Output the [X, Y] coordinate of the center of the cell containing the given text.  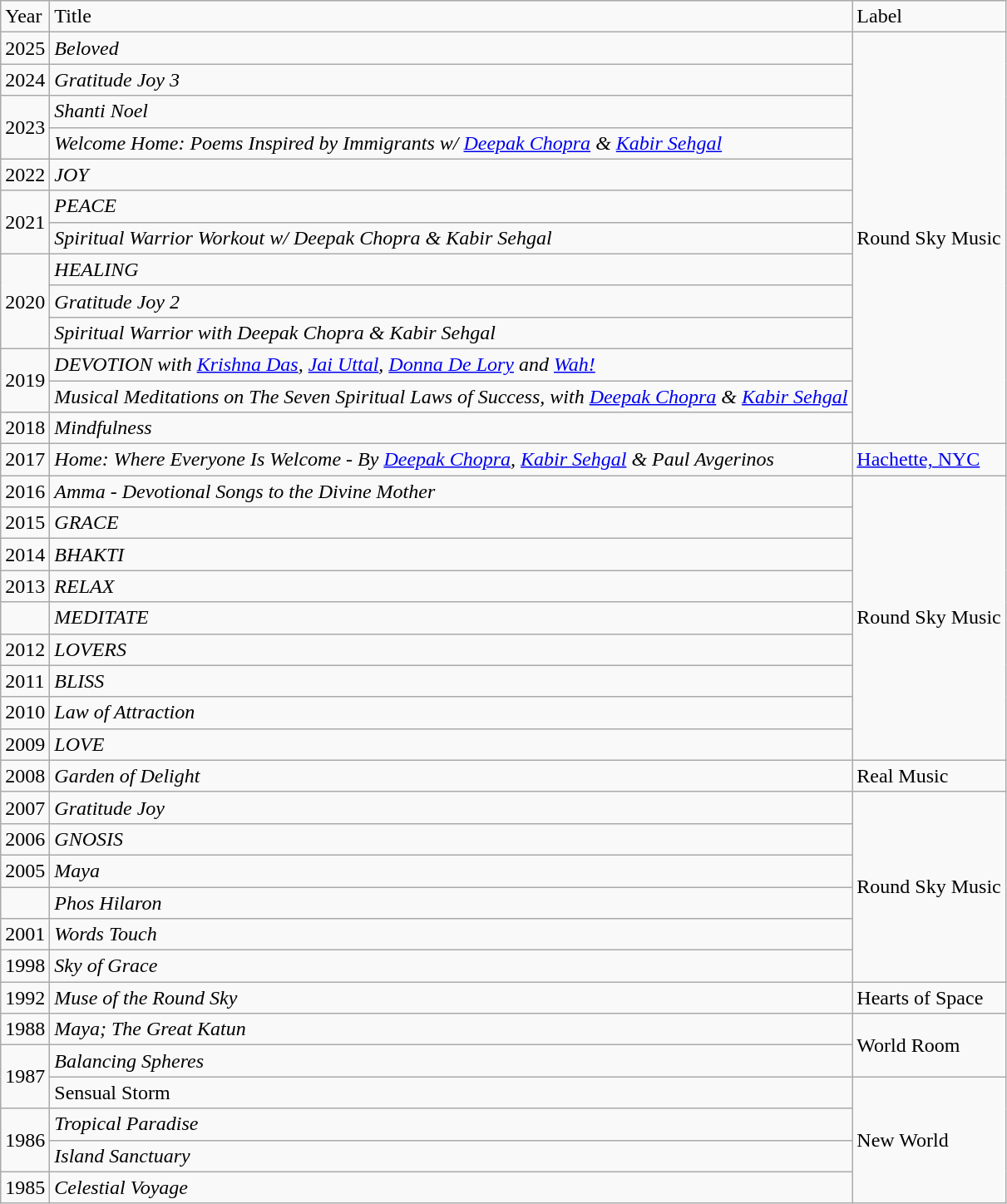
2001 [25, 935]
1987 [25, 1077]
2007 [25, 807]
2018 [25, 428]
New World [929, 1140]
Island Sanctuary [451, 1156]
Musical Meditations on The Seven Spiritual Laws of Success, with Deepak Chopra & Kabir Sehgal [451, 397]
2024 [25, 80]
1985 [25, 1187]
Hachette, NYC [929, 460]
1998 [25, 966]
BLISS [451, 681]
Gratitude Joy 2 [451, 301]
Home: Where Everyone Is Welcome - By Deepak Chopra, Kabir Sehgal & Paul Avgerinos [451, 460]
Maya; The Great Katun [451, 1029]
Garden of Delight [451, 776]
2014 [25, 555]
LOVE [451, 744]
2012 [25, 649]
2022 [25, 175]
Welcome Home: Poems Inspired by Immigrants w/ Deepak Chopra & Kabir Sehgal [451, 143]
Amma - Devotional Songs to the Divine Mother [451, 491]
1988 [25, 1029]
MEDITATE [451, 618]
Spiritual Warrior Workout w/ Deepak Chopra & Kabir Sehgal [451, 238]
2015 [25, 523]
LOVERS [451, 649]
Year [25, 17]
2011 [25, 681]
JOY [451, 175]
2025 [25, 48]
Law of Attraction [451, 713]
Real Music [929, 776]
Gratitude Joy [451, 807]
Shanti Noel [451, 111]
DEVOTION with Krishna Das, Jai Uttal, Donna De Lory and Wah! [451, 364]
Phos Hilaron [451, 902]
2005 [25, 871]
GRACE [451, 523]
Celestial Voyage [451, 1187]
Mindfulness [451, 428]
2008 [25, 776]
Beloved [451, 48]
2010 [25, 713]
HEALING [451, 269]
Words Touch [451, 935]
2016 [25, 491]
Maya [451, 871]
Label [929, 17]
GNOSIS [451, 839]
Hearts of Space [929, 998]
Spiritual Warrior with Deepak Chopra & Kabir Sehgal [451, 333]
Tropical Paradise [451, 1124]
Muse of the Round Sky [451, 998]
RELAX [451, 586]
2023 [25, 127]
1992 [25, 998]
Balancing Spheres [451, 1061]
2020 [25, 301]
PEACE [451, 206]
Sky of Grace [451, 966]
2021 [25, 222]
2019 [25, 380]
BHAKTI [451, 555]
Sensual Storm [451, 1093]
World Room [929, 1045]
2017 [25, 460]
2013 [25, 586]
Gratitude Joy 3 [451, 80]
1986 [25, 1140]
Title [451, 17]
2009 [25, 744]
2006 [25, 839]
